Provide the [x, y] coordinate of the cell's center where the given text is located.  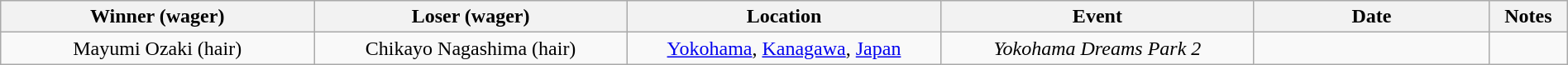
Location [784, 17]
Yokohama, Kanagawa, Japan [784, 48]
Winner (wager) [157, 17]
Date [1371, 17]
Loser (wager) [471, 17]
Chikayo Nagashima (hair) [471, 48]
Notes [1528, 17]
Event [1097, 17]
Yokohama Dreams Park 2 [1097, 48]
Mayumi Ozaki (hair) [157, 48]
